Provide the [x, y] coordinate of the cell's center where the given text is located.  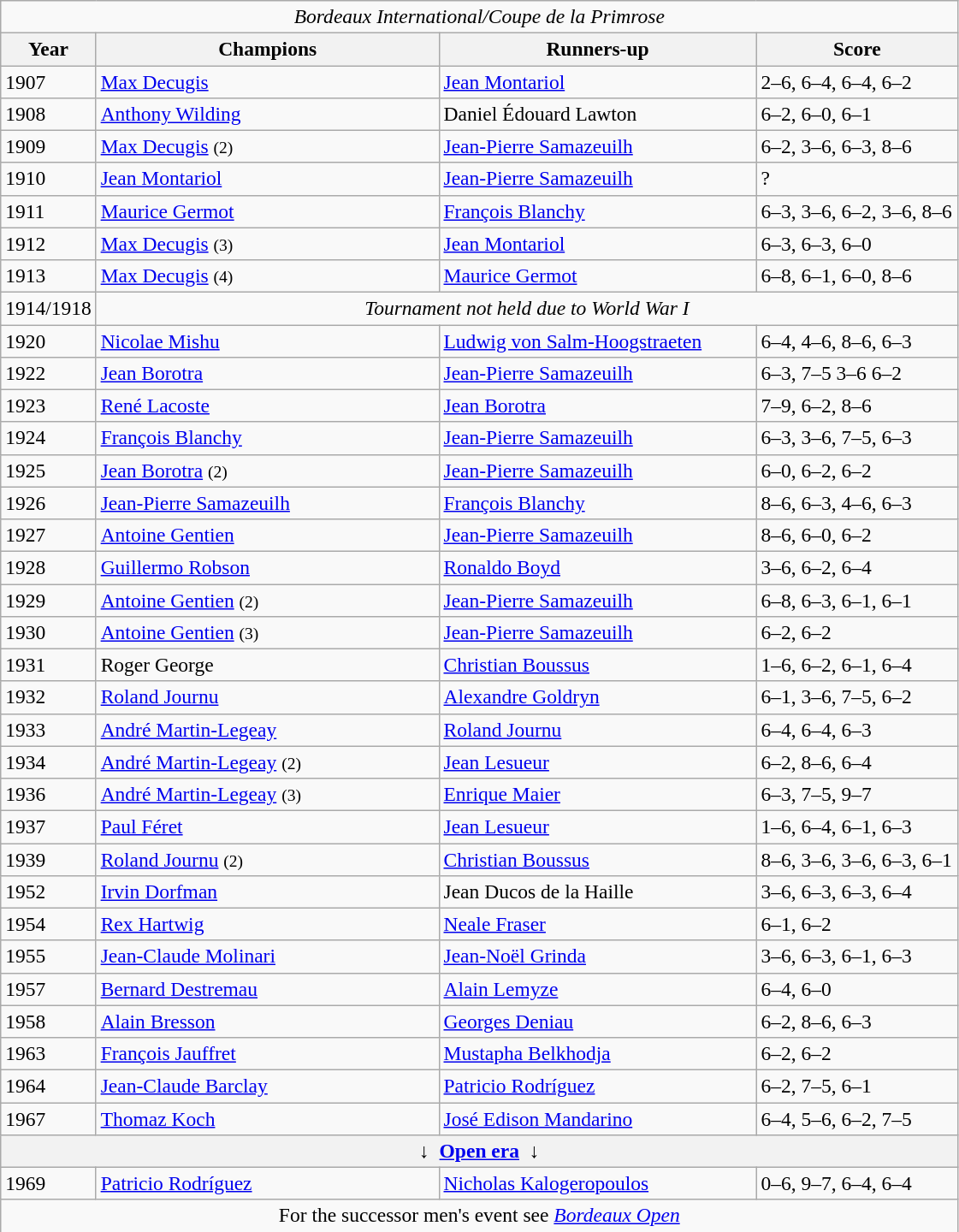
6–2, 3–6, 6–3, 8–6 [857, 146]
6–4, 5–6, 6–2, 7–5 [857, 1118]
1927 [48, 535]
Bernard Destremau [267, 989]
André Martin-Legeay [267, 730]
1931 [48, 665]
8–6, 6–0, 6–2 [857, 535]
Rex Hartwig [267, 924]
6–3, 3–6, 7–5, 6–3 [857, 438]
1958 [48, 1022]
Ludwig von Salm-Hoogstraeten [597, 341]
1933 [48, 730]
Bordeaux International/Coupe de la Primrose [479, 16]
Jean Ducos de la Haille [597, 891]
Mustapha Belkhodja [597, 1053]
1914/1918 [48, 308]
6–8, 6–1, 6–0, 8–6 [857, 275]
? [857, 179]
Antoine Gentien (2) [267, 600]
Jean-Noël Grinda [597, 957]
Alain Lemyze [597, 989]
Ronaldo Boyd [597, 567]
Paul Féret [267, 826]
André Martin-Legeay (2) [267, 762]
François Jauffret [267, 1053]
1929 [48, 600]
3–6, 6–2, 6–4 [857, 567]
1–6, 6–2, 6–1, 6–4 [857, 665]
6–2, 8–6, 6–3 [857, 1022]
1928 [48, 567]
6–1, 3–6, 7–5, 6–2 [857, 697]
6–4, 6–0 [857, 989]
Tournament not held due to World War I [527, 308]
8–6, 3–6, 3–6, 6–3, 6–1 [857, 859]
1922 [48, 373]
1954 [48, 924]
Irvin Dorfman [267, 891]
1908 [48, 114]
Neale Fraser [597, 924]
Anthony Wilding [267, 114]
↓ Open era ↓ [479, 1151]
6–0, 6–2, 6–2 [857, 471]
6–4, 4–6, 8–6, 6–3 [857, 341]
Enrique Maier [597, 794]
Jean Borotra (2) [267, 471]
6–2, 7–5, 6–1 [857, 1086]
Max Decugis (2) [267, 146]
8–6, 6–3, 4–6, 6–3 [857, 503]
6–3, 7–5 3–6 6–2 [857, 373]
Runners-up [597, 49]
1926 [48, 503]
1923 [48, 406]
1913 [48, 275]
Daniel Édouard Lawton [597, 114]
6–2, 8–6, 6–4 [857, 762]
Georges Deniau [597, 1022]
Antoine Gentien [267, 535]
3–6, 6–3, 6–1, 6–3 [857, 957]
1963 [48, 1053]
Max Decugis (4) [267, 275]
6–8, 6–3, 6–1, 6–1 [857, 600]
1909 [48, 146]
0–6, 9–7, 6–4, 6–4 [857, 1183]
Antoine Gentien (3) [267, 632]
1932 [48, 697]
Jean-Claude Molinari [267, 957]
1910 [48, 179]
André Martin-Legeay (3) [267, 794]
7–9, 6–2, 8–6 [857, 406]
1937 [48, 826]
1925 [48, 471]
1907 [48, 81]
Roger George [267, 665]
Max Decugis (3) [267, 244]
6–3, 6–3, 6–0 [857, 244]
Roland Journu (2) [267, 859]
José Edison Mandarino [597, 1118]
1–6, 6–4, 6–1, 6–3 [857, 826]
Alexandre Goldryn [597, 697]
Score [857, 49]
1920 [48, 341]
René Lacoste [267, 406]
6–3, 7–5, 9–7 [857, 794]
Champions [267, 49]
For the successor men's event see Bordeaux Open [479, 1216]
1969 [48, 1183]
1934 [48, 762]
3–6, 6–3, 6–3, 6–4 [857, 891]
6–1, 6–2 [857, 924]
Max Decugis [267, 81]
Guillermo Robson [267, 567]
1936 [48, 794]
Year [48, 49]
1911 [48, 211]
Nicholas Kalogeropoulos [597, 1183]
1939 [48, 859]
1912 [48, 244]
Thomaz Koch [267, 1118]
6–2, 6–0, 6–1 [857, 114]
Nicolae Mishu [267, 341]
1930 [48, 632]
2–6, 6–4, 6–4, 6–2 [857, 81]
1952 [48, 891]
1955 [48, 957]
1957 [48, 989]
1924 [48, 438]
1964 [48, 1086]
1967 [48, 1118]
Jean-Claude Barclay [267, 1086]
6–3, 3–6, 6–2, 3–6, 8–6 [857, 211]
6–4, 6–4, 6–3 [857, 730]
Alain Bresson [267, 1022]
